Locate the cell with the specified text and output its [X, Y] center coordinate. 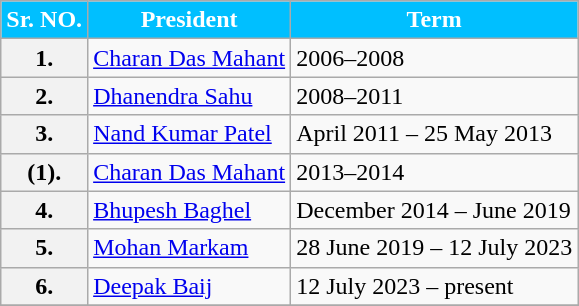
2008–2011 [434, 96]
12 July 2023 – present [434, 286]
President [190, 20]
Nand Kumar Patel [190, 134]
2013–2014 [434, 172]
5. [44, 248]
Bhupesh Baghel [190, 210]
28 June 2019 – 12 July 2023 [434, 248]
1. [44, 58]
Term [434, 20]
Mohan Markam [190, 248]
April 2011 – 25 May 2013 [434, 134]
Deepak Baij [190, 286]
2. [44, 96]
3. [44, 134]
Dhanendra Sahu [190, 96]
6. [44, 286]
2006–2008 [434, 58]
Sr. NO. [44, 20]
(1). [44, 172]
December 2014 – June 2019 [434, 210]
4. [44, 210]
